From the cell containing the given text, extract its center point as (X, Y) coordinate. 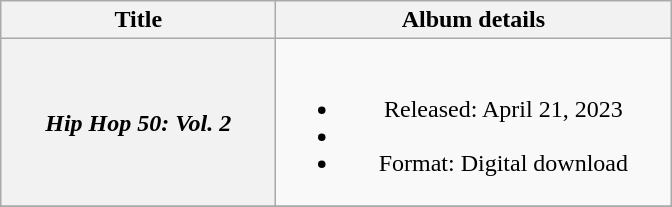
Title (138, 20)
Released: April 21, 2023Format: Digital download (474, 122)
Hip Hop 50: Vol. 2 (138, 122)
Album details (474, 20)
